Identify which cell holds the provided text, then report its (x, y) central coordinate. 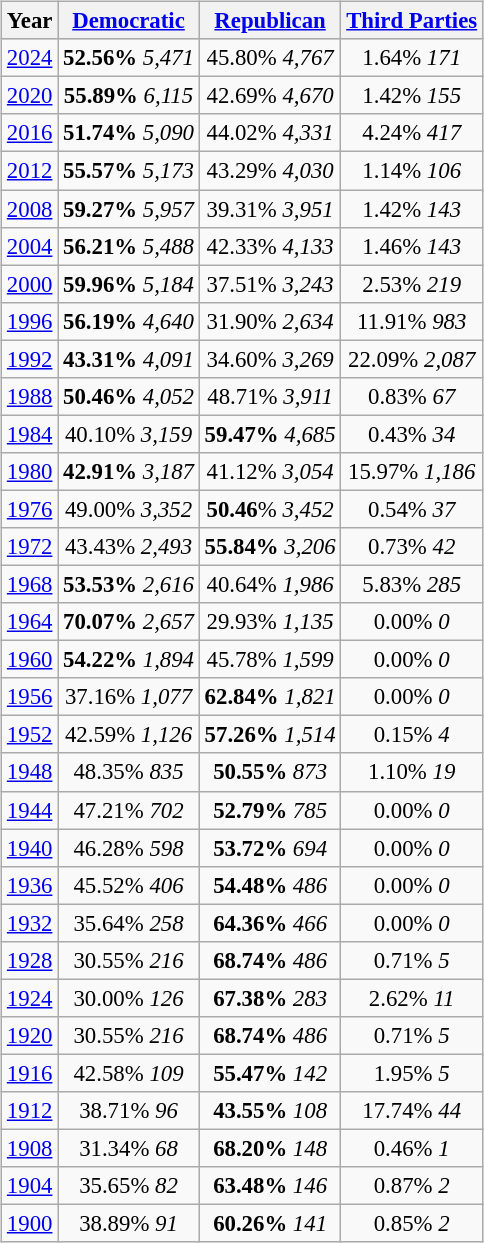
37.51% 3,243 (270, 284)
45.78% 1,599 (270, 660)
52.79% 785 (270, 810)
Year (30, 21)
1964 (30, 622)
67.38% 283 (270, 998)
55.84% 3,206 (270, 547)
59.27% 5,957 (129, 209)
54.22% 1,894 (129, 660)
41.12% 3,054 (270, 472)
2024 (30, 58)
45.52% 406 (129, 885)
22.09% 2,087 (412, 359)
39.31% 3,951 (270, 209)
43.29% 4,030 (270, 171)
1996 (30, 321)
44.02% 4,331 (270, 133)
Democratic (129, 21)
2.62% 11 (412, 998)
1928 (30, 960)
40.10% 3,159 (129, 434)
47.21% 702 (129, 810)
4.24% 417 (412, 133)
56.21% 5,488 (129, 246)
52.56% 5,471 (129, 58)
1976 (30, 509)
35.64% 258 (129, 923)
57.26% 1,514 (270, 735)
50.55% 873 (270, 772)
38.89% 91 (129, 1224)
70.07% 2,657 (129, 622)
1968 (30, 584)
1936 (30, 885)
55.57% 5,173 (129, 171)
1940 (30, 848)
53.53% 2,616 (129, 584)
59.96% 5,184 (129, 284)
34.60% 3,269 (270, 359)
37.16% 1,077 (129, 697)
2016 (30, 133)
59.47% 4,685 (270, 434)
43.55% 108 (270, 1111)
55.89% 6,115 (129, 96)
2000 (30, 284)
1.46% 143 (412, 246)
1.42% 155 (412, 96)
1980 (30, 472)
0.85% 2 (412, 1224)
30.00% 126 (129, 998)
1988 (30, 396)
2012 (30, 171)
0.43% 34 (412, 434)
1912 (30, 1111)
1972 (30, 547)
50.46% 3,452 (270, 509)
42.58% 109 (129, 1073)
1904 (30, 1186)
1.42% 143 (412, 209)
31.90% 2,634 (270, 321)
54.48% 486 (270, 885)
1932 (30, 923)
1956 (30, 697)
2020 (30, 96)
56.19% 4,640 (129, 321)
55.47% 142 (270, 1073)
29.93% 1,135 (270, 622)
2004 (30, 246)
63.48% 146 (270, 1186)
1.95% 5 (412, 1073)
1992 (30, 359)
1.14% 106 (412, 171)
11.91% 983 (412, 321)
0.46% 1 (412, 1148)
1.64% 171 (412, 58)
1916 (30, 1073)
48.71% 3,911 (270, 396)
2008 (30, 209)
5.83% 285 (412, 584)
0.15% 4 (412, 735)
0.83% 67 (412, 396)
43.31% 4,091 (129, 359)
43.43% 2,493 (129, 547)
2.53% 219 (412, 284)
42.33% 4,133 (270, 246)
42.69% 4,670 (270, 96)
0.54% 37 (412, 509)
60.26% 141 (270, 1224)
62.84% 1,821 (270, 697)
46.28% 598 (129, 848)
1948 (30, 772)
51.74% 5,090 (129, 133)
48.35% 835 (129, 772)
17.74% 44 (412, 1111)
1960 (30, 660)
15.97% 1,186 (412, 472)
53.72% 694 (270, 848)
68.20% 148 (270, 1148)
1952 (30, 735)
1920 (30, 1036)
1908 (30, 1148)
1984 (30, 434)
50.46% 4,052 (129, 396)
64.36% 466 (270, 923)
40.64% 1,986 (270, 584)
Republican (270, 21)
49.00% 3,352 (129, 509)
38.71% 96 (129, 1111)
31.34% 68 (129, 1148)
0.73% 42 (412, 547)
35.65% 82 (129, 1186)
1.10% 19 (412, 772)
Third Parties (412, 21)
42.91% 3,187 (129, 472)
0.87% 2 (412, 1186)
1944 (30, 810)
42.59% 1,126 (129, 735)
1924 (30, 998)
45.80% 4,767 (270, 58)
1900 (30, 1224)
